Locate the cell with the specified text and output its (X, Y) center coordinate. 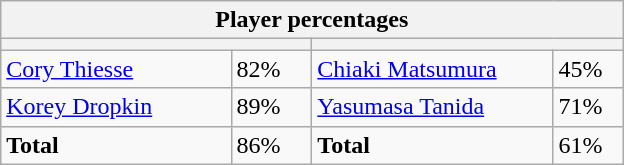
86% (272, 145)
61% (588, 145)
Yasumasa Tanida (432, 107)
71% (588, 107)
45% (588, 69)
Chiaki Matsumura (432, 69)
89% (272, 107)
Player percentages (312, 20)
Cory Thiesse (116, 69)
Korey Dropkin (116, 107)
82% (272, 69)
